Find where the given text appears and provide that cell's center as (x, y) coordinate. 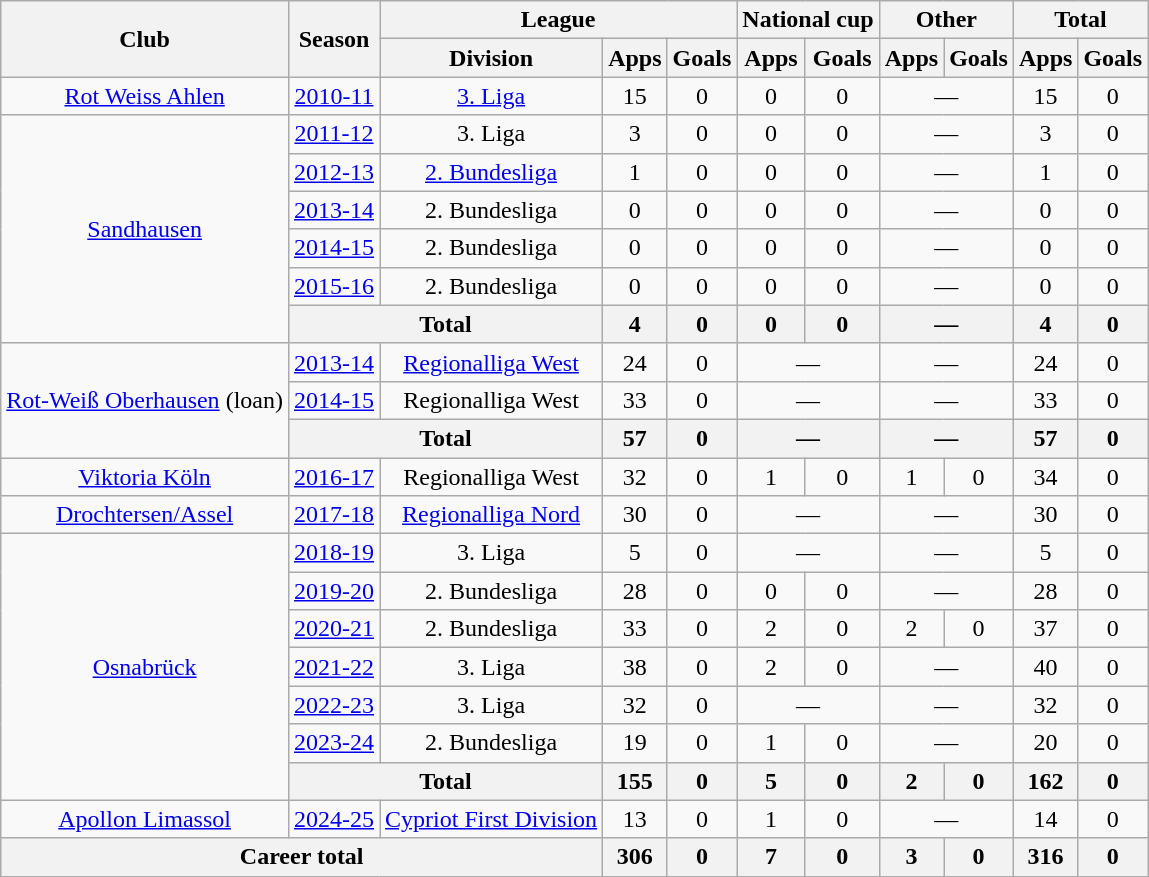
Division (492, 58)
Other (946, 20)
2021-22 (334, 667)
Apollon Limassol (145, 819)
Viktoria Köln (145, 477)
2024-25 (334, 819)
2011-12 (334, 134)
Sandhausen (145, 229)
2017-18 (334, 515)
Rot Weiss Ahlen (145, 96)
2018-19 (334, 553)
155 (635, 781)
306 (635, 857)
Rot-Weiß Oberhausen (loan) (145, 400)
Drochtersen/Assel (145, 515)
National cup (808, 20)
34 (1045, 477)
Cypriot First Division (492, 819)
2020-21 (334, 629)
162 (1045, 781)
14 (1045, 819)
2010-11 (334, 96)
316 (1045, 857)
20 (1045, 743)
19 (635, 743)
2019-20 (334, 591)
40 (1045, 667)
7 (771, 857)
2022-23 (334, 705)
37 (1045, 629)
Club (145, 39)
2023-24 (334, 743)
2016-17 (334, 477)
Season (334, 39)
Regionalliga Nord (492, 515)
38 (635, 667)
2015-16 (334, 286)
League (558, 20)
13 (635, 819)
Career total (302, 857)
2012-13 (334, 172)
Osnabrück (145, 667)
